Provide the [x, y] coordinate of the cell's center where the given text is located.  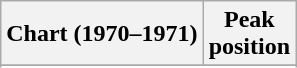
Peakposition [249, 34]
Chart (1970–1971) [102, 34]
